Search for the cell housing the specified text and yield its [X, Y] center coordinate. 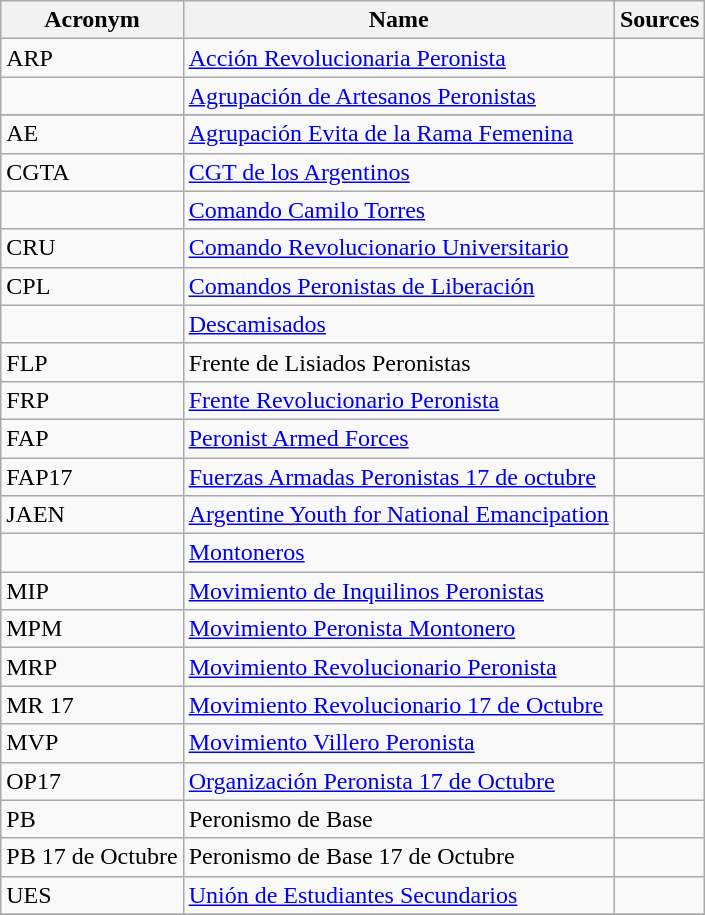
Frente de Lisiados Peronistas [398, 362]
Movimiento de Inquilinos Peronistas [398, 591]
PB 17 de Octubre [92, 857]
CGT de los Argentinos [398, 172]
Acronym [92, 20]
AE [92, 134]
Peronismo de Base 17 de Octubre [398, 857]
Comando Camilo Torres [398, 210]
Acción Revolucionaria Peronista [398, 58]
OP17 [92, 781]
Fuerzas Armadas Peronistas 17 de octubre [398, 477]
FAP [92, 438]
Argentine Youth for National Emancipation [398, 515]
CPL [92, 286]
Name [398, 20]
Descamisados [398, 324]
Movimiento Villero Peronista [398, 743]
Comando Revolucionario Universitario [398, 248]
MIP [92, 591]
Sources [660, 20]
Movimiento Peronista Montonero [398, 629]
Peronist Armed Forces [398, 438]
MVP [92, 743]
UES [92, 895]
FAP17 [92, 477]
JAEN [92, 515]
CGTA [92, 172]
FLP [92, 362]
FRP [92, 400]
Comandos Peronistas de Liberación [398, 286]
Agrupación Evita de la Rama Femenina [398, 134]
Agrupación de Artesanos Peronistas [398, 96]
Movimiento Revolucionario Peronista [398, 667]
Montoneros [398, 553]
Peronismo de Base [398, 819]
Movimiento Revolucionario 17 de Octubre [398, 705]
Unión de Estudiantes Secundarios [398, 895]
PB [92, 819]
ARP [92, 58]
Organización Peronista 17 de Octubre [398, 781]
MR 17 [92, 705]
MPM [92, 629]
CRU [92, 248]
MRP [92, 667]
Frente Revolucionario Peronista [398, 400]
